Pinpoint the cell where the given text exists, returning its (x, y) midpoint coordinate. 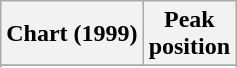
Chart (1999) (72, 34)
Peakposition (189, 34)
